Output the [X, Y] coordinate of the center of the cell containing the given text.  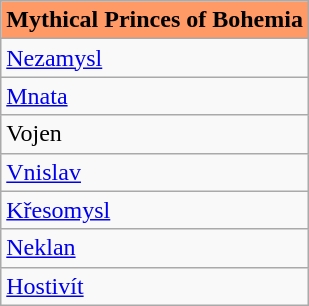
Neklan [155, 248]
Mnata [155, 96]
Hostivít [155, 286]
Vojen [155, 134]
Nezamysl [155, 58]
Křesomysl [155, 210]
Vnislav [155, 172]
Mythical Princes of Bohemia [155, 20]
